Return the [X, Y] coordinate for the center point of the cell that contains the specified text.  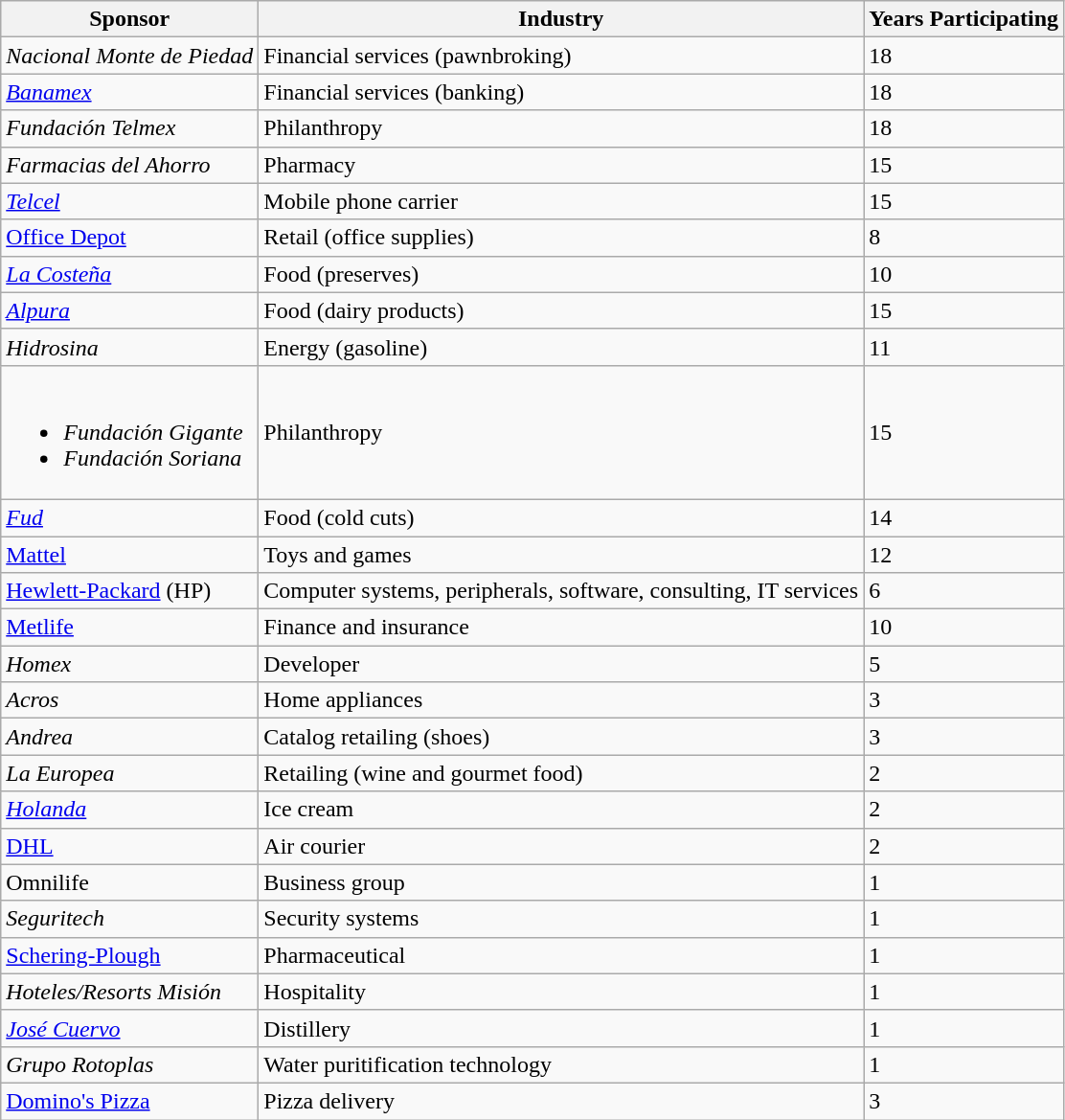
Fud [130, 517]
Toys and games [561, 555]
Security systems [561, 919]
Alpura [130, 310]
Pharmacy [561, 165]
La Europea [130, 773]
Hoteles/Resorts Misión [130, 992]
Omnilife [130, 882]
8 [963, 238]
Water puritification technology [561, 1064]
Hewlett-Packard (HP) [130, 591]
Computer systems, peripherals, software, consulting, IT services [561, 591]
Hospitality [561, 992]
Industry [561, 19]
Andrea [130, 737]
11 [963, 347]
La Costeña [130, 274]
Banamex [130, 92]
Ice cream [561, 810]
Pharmaceutical [561, 955]
Years Participating [963, 19]
Holanda [130, 810]
Grupo Rotoplas [130, 1064]
Hidrosina [130, 347]
Catalog retailing (shoes) [561, 737]
12 [963, 555]
Fundación Telmex [130, 128]
Distillery [561, 1028]
Air courier [561, 846]
Seguritech [130, 919]
Domino's Pizza [130, 1101]
Pizza delivery [561, 1101]
Nacional Monte de Piedad [130, 56]
Office Depot [130, 238]
14 [963, 517]
Retailing (wine and gourmet food) [561, 773]
Telcel [130, 201]
Sponsor [130, 19]
Home appliances [561, 700]
Financial services (banking) [561, 92]
Food (preserves) [561, 274]
Acros [130, 700]
Fundación GiganteFundación Soriana [130, 432]
Energy (gasoline) [561, 347]
6 [963, 591]
Finance and insurance [561, 628]
Financial services (pawnbroking) [561, 56]
Retail (office supplies) [561, 238]
Farmacias del Ahorro [130, 165]
Schering-Plough [130, 955]
Homex [130, 664]
Food (cold cuts) [561, 517]
Mattel [130, 555]
DHL [130, 846]
Metlife [130, 628]
Business group [561, 882]
Mobile phone carrier [561, 201]
José Cuervo [130, 1028]
Food (dairy products) [561, 310]
Developer [561, 664]
5 [963, 664]
